Capture the cell that displays the provided text and extract its [X, Y] central coordinate. 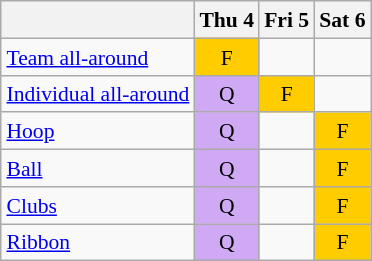
Thu 4 [226, 20]
Ball [98, 168]
Hoop [98, 130]
Team all-around [98, 56]
Ribbon [98, 242]
Fri 5 [286, 20]
Clubs [98, 204]
Sat 6 [342, 20]
Individual all-around [98, 94]
